From the cell containing the given text, extract its center point as [x, y] coordinate. 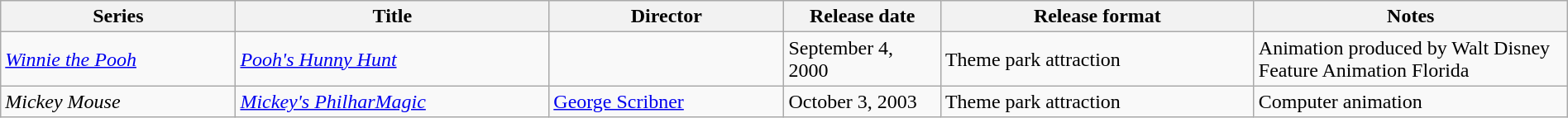
Title [392, 17]
Series [118, 17]
Director [667, 17]
September 4, 2000 [862, 59]
Pooh's Hunny Hunt [392, 59]
Notes [1411, 17]
Mickey Mouse [118, 101]
Animation produced by Walt Disney Feature Animation Florida [1411, 59]
Winnie the Pooh [118, 59]
Release date [862, 17]
Mickey's PhilharMagic [392, 101]
October 3, 2003 [862, 101]
Release format [1097, 17]
George Scribner [667, 101]
Computer animation [1411, 101]
